Detect which cell encompasses the target text, then output its [X, Y] center coordinate. 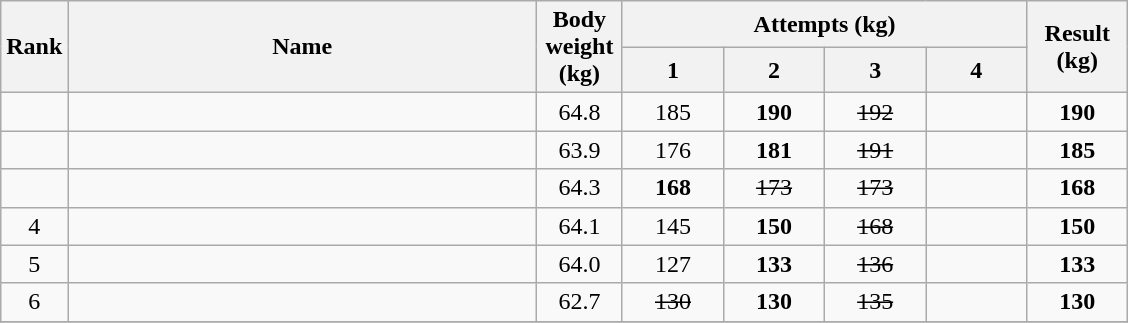
64.0 [579, 264]
Attempts (kg) [824, 24]
145 [672, 226]
63.9 [579, 150]
Body weight (kg) [579, 47]
191 [876, 150]
Rank [34, 47]
1 [672, 70]
2 [774, 70]
127 [672, 264]
3 [876, 70]
Name [302, 47]
6 [34, 302]
Result (kg) [1078, 47]
181 [774, 150]
62.7 [579, 302]
64.8 [579, 112]
135 [876, 302]
64.1 [579, 226]
136 [876, 264]
192 [876, 112]
176 [672, 150]
64.3 [579, 188]
5 [34, 264]
